Detect which cell encompasses the target text, then output its (x, y) center coordinate. 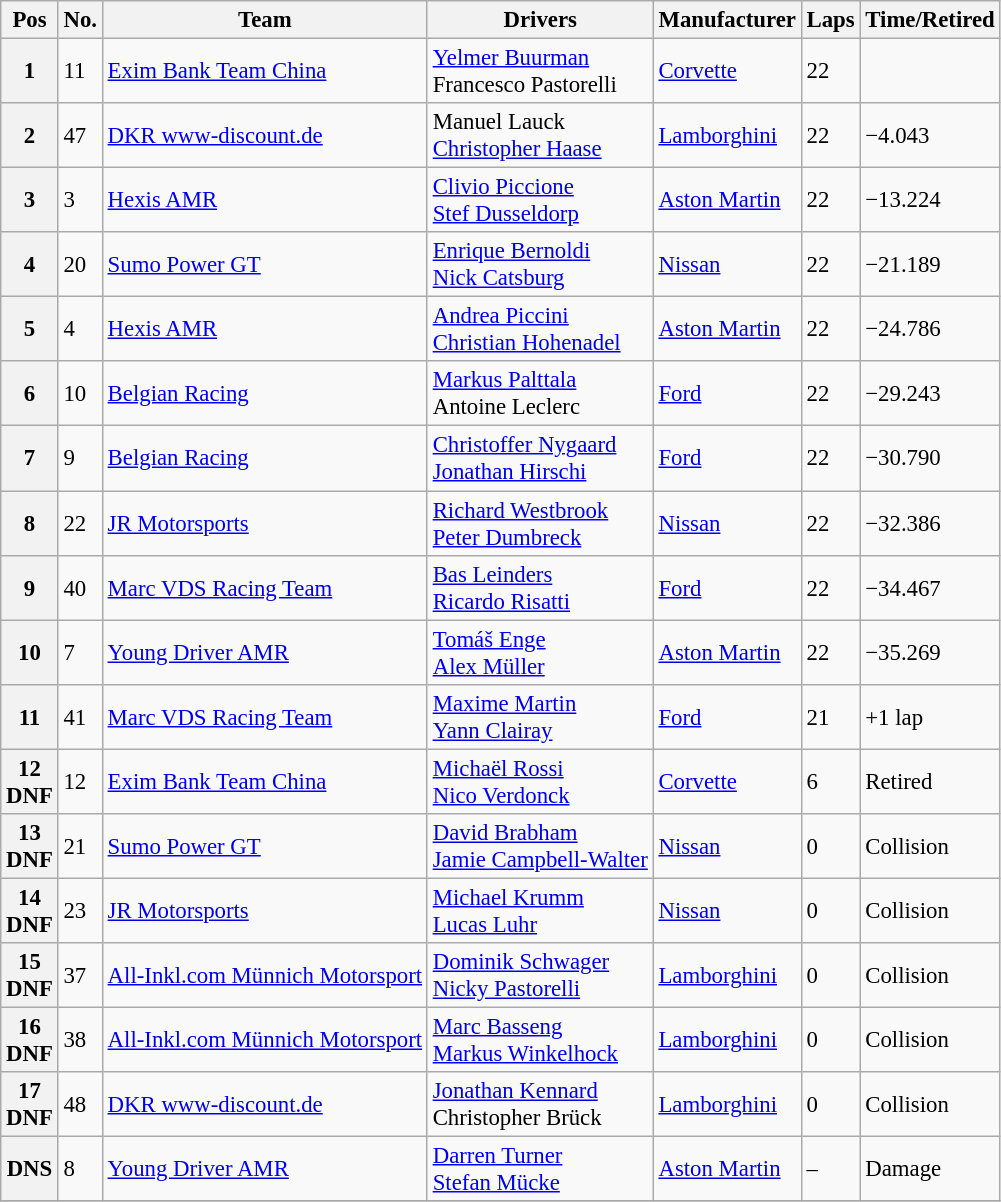
– (830, 1170)
Andrea Piccini Christian Hohenadel (540, 330)
15DNF (30, 976)
20 (80, 264)
12 (80, 782)
Time/Retired (930, 20)
+1 lap (930, 716)
16DNF (30, 1040)
2 (30, 136)
Marc Basseng Markus Winkelhock (540, 1040)
−24.786 (930, 330)
Drivers (540, 20)
Manuel Lauck Christopher Haase (540, 136)
Bas Leinders Ricardo Risatti (540, 588)
Clivio Piccione Stef Dusseldorp (540, 200)
−35.269 (930, 652)
−34.467 (930, 588)
12DNF (30, 782)
Markus Palttala Antoine Leclerc (540, 394)
5 (30, 330)
−30.790 (930, 458)
14DNF (30, 910)
−4.043 (930, 136)
17DNF (30, 1104)
Laps (830, 20)
37 (80, 976)
Team (264, 20)
Yelmer Buurman Francesco Pastorelli (540, 72)
Pos (30, 20)
Richard Westbrook Peter Dumbreck (540, 524)
−29.243 (930, 394)
Michaël Rossi Nico Verdonck (540, 782)
Damage (930, 1170)
40 (80, 588)
41 (80, 716)
Enrique Bernoldi Nick Catsburg (540, 264)
Retired (930, 782)
Tomáš Enge Alex Müller (540, 652)
1 (30, 72)
Jonathan Kennard Christopher Brück (540, 1104)
Michael Krumm Lucas Luhr (540, 910)
Darren Turner Stefan Mücke (540, 1170)
DNS (30, 1170)
−21.189 (930, 264)
Dominik Schwager Nicky Pastorelli (540, 976)
Christoffer Nygaard Jonathan Hirschi (540, 458)
−32.386 (930, 524)
Manufacturer (727, 20)
David Brabham Jamie Campbell-Walter (540, 846)
48 (80, 1104)
47 (80, 136)
No. (80, 20)
23 (80, 910)
−13.224 (930, 200)
38 (80, 1040)
13DNF (30, 846)
Maxime Martin Yann Clairay (540, 716)
